For the text-containing cell, return its midpoint in (x, y) coordinate format. 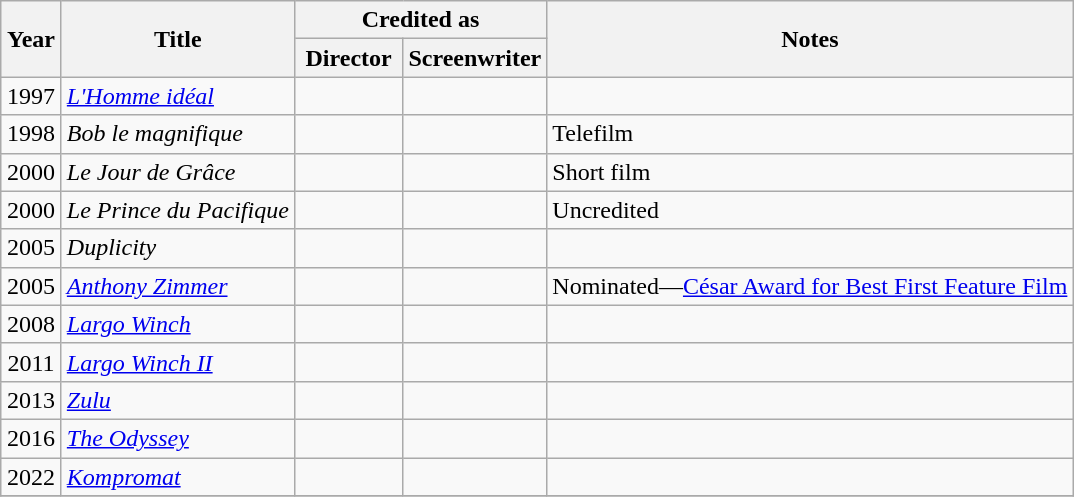
2016 (32, 438)
Credited as (420, 20)
1998 (32, 134)
2011 (32, 362)
Duplicity (178, 248)
Largo Winch (178, 324)
Year (32, 39)
Uncredited (810, 210)
Short film (810, 172)
2008 (32, 324)
Title (178, 39)
L'Homme idéal (178, 96)
The Odyssey (178, 438)
Kompromat (178, 477)
Notes (810, 39)
Anthony Zimmer (178, 286)
2013 (32, 400)
Le Jour de Grâce (178, 172)
2022 (32, 477)
Le Prince du Pacifique (178, 210)
Zulu (178, 400)
Largo Winch II (178, 362)
Director (348, 58)
Bob le magnifique (178, 134)
Telefilm (810, 134)
Screenwriter (475, 58)
1997 (32, 96)
Nominated—César Award for Best First Feature Film (810, 286)
